For the text-containing cell, return its midpoint in [X, Y] coordinate format. 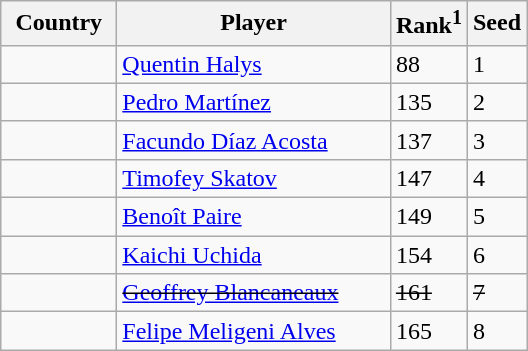
161 [428, 293]
4 [496, 178]
154 [428, 255]
Player [254, 24]
8 [496, 331]
5 [496, 217]
Rank1 [428, 24]
Facundo Díaz Acosta [254, 140]
3 [496, 140]
149 [428, 217]
Pedro Martínez [254, 102]
147 [428, 178]
Felipe Meligeni Alves [254, 331]
165 [428, 331]
Timofey Skatov [254, 178]
Benoît Paire [254, 217]
7 [496, 293]
137 [428, 140]
Quentin Halys [254, 64]
1 [496, 64]
88 [428, 64]
Geoffrey Blancaneaux [254, 293]
135 [428, 102]
6 [496, 255]
Kaichi Uchida [254, 255]
2 [496, 102]
Seed [496, 24]
Country [59, 24]
